Capture the cell that displays the provided text and extract its [X, Y] central coordinate. 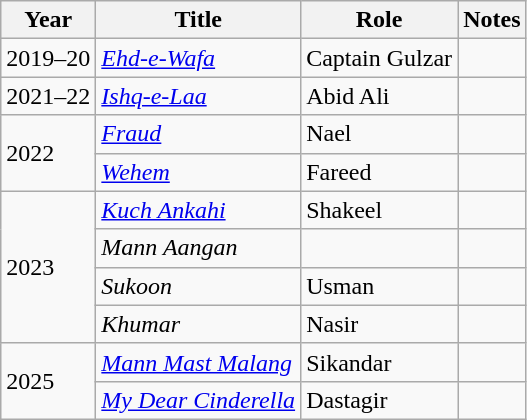
Abid Ali [380, 96]
Ehd-e-Wafa [198, 58]
Dastagir [380, 400]
Nasir [380, 324]
2021–22 [48, 96]
Kuch Ankahi [198, 210]
My Dear Cinderella [198, 400]
2022 [48, 153]
2025 [48, 381]
Ishq-e-Laa [198, 96]
Wehem [198, 172]
Captain Gulzar [380, 58]
Sikandar [380, 362]
2019–20 [48, 58]
Title [198, 20]
Usman [380, 286]
Sukoon [198, 286]
Khumar [198, 324]
2023 [48, 267]
Notes [492, 20]
Fareed [380, 172]
Fraud [198, 134]
Shakeel [380, 210]
Mann Mast Malang [198, 362]
Nael [380, 134]
Year [48, 20]
Role [380, 20]
Mann Aangan [198, 248]
